Determine the [x, y] coordinate at the center of the cell enclosing the given text.  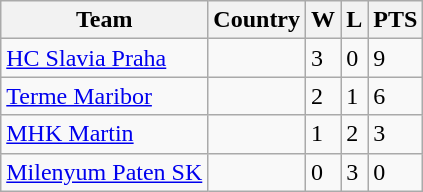
W [324, 20]
MHK Martin [104, 134]
Terme Maribor [104, 96]
6 [396, 96]
9 [396, 58]
Milenyum Paten SK [104, 172]
PTS [396, 20]
Country [257, 20]
L [354, 20]
HC Slavia Praha [104, 58]
Team [104, 20]
